From the cell containing the given text, extract its center point as [x, y] coordinate. 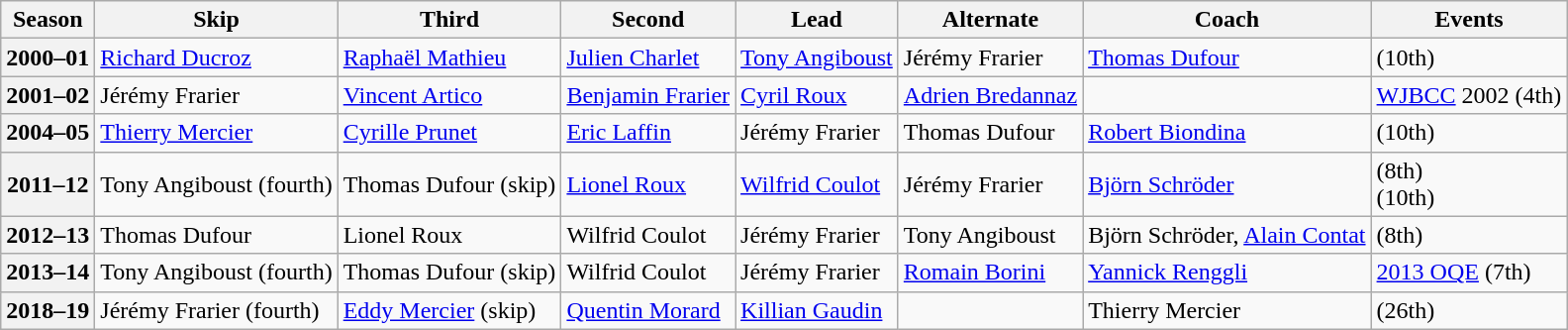
Lead [818, 20]
Romain Borini [990, 273]
2001–02 [48, 95]
Season [48, 20]
Alternate [990, 20]
Adrien Bredannaz [990, 95]
Björn Schröder [1227, 184]
Cyril Roux [818, 95]
Killian Gaudin [818, 310]
Julien Charlet [648, 57]
Raphaël Mathieu [449, 57]
Jérémy Frarier (fourth) [216, 310]
2004–05 [48, 133]
Third [449, 20]
Cyrille Prunet [449, 133]
Events [1469, 20]
2018–19 [48, 310]
Yannick Renggli [1227, 273]
Björn Schröder, Alain Contat [1227, 235]
WJBCC 2002 (4th) [1469, 95]
(26th) [1469, 310]
(8th) [1469, 235]
Vincent Artico [449, 95]
Benjamin Frarier [648, 95]
2011–12 [48, 184]
Richard Ducroz [216, 57]
Second [648, 20]
(8th) (10th) [1469, 184]
2000–01 [48, 57]
2013 OQE (7th) [1469, 273]
Eric Laffin [648, 133]
Quentin Morard [648, 310]
Eddy Mercier (skip) [449, 310]
2013–14 [48, 273]
Robert Biondina [1227, 133]
Coach [1227, 20]
2012–13 [48, 235]
Skip [216, 20]
